Output the [X, Y] coordinate of the center of the cell containing the given text.  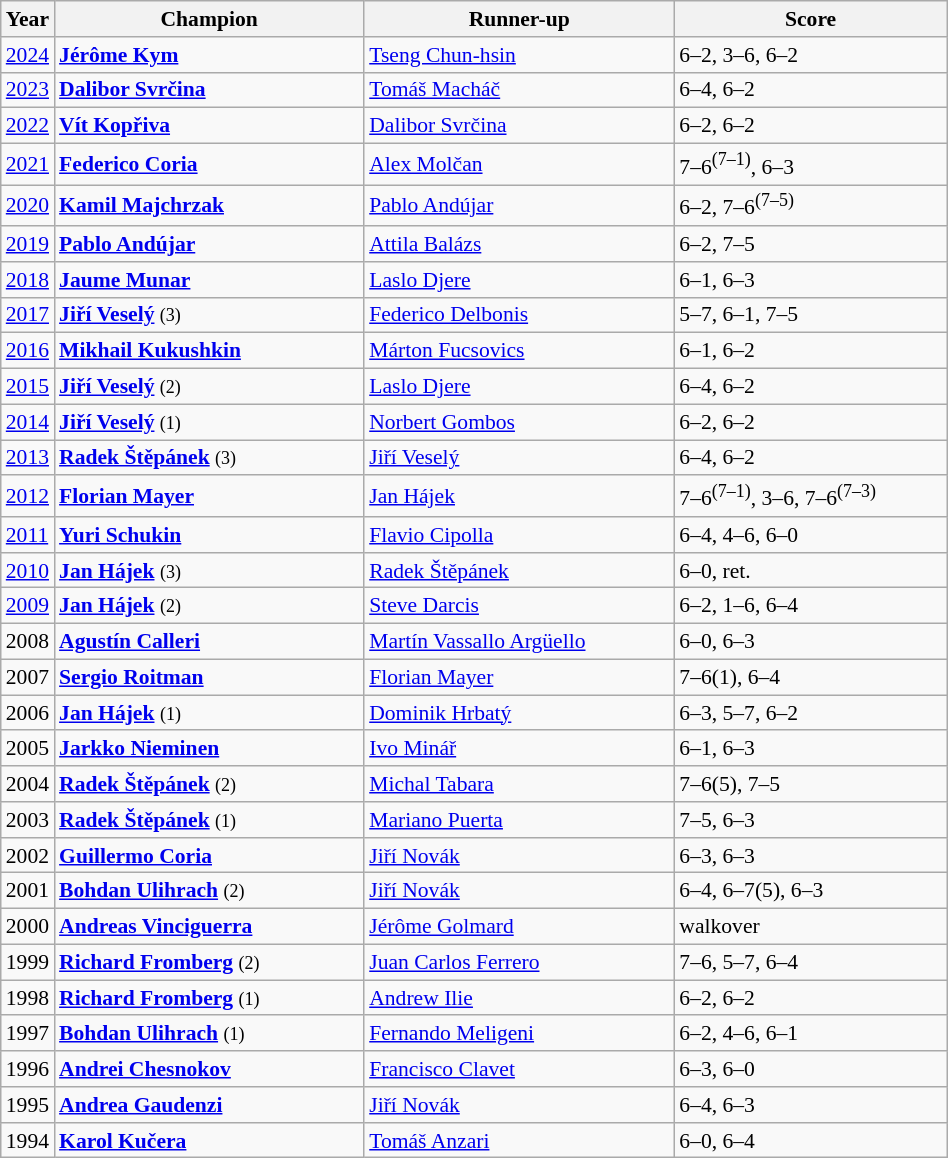
Andrew Ilie [519, 998]
Radek Štěpánek (3) [209, 458]
2009 [28, 606]
1999 [28, 962]
Agustín Calleri [209, 642]
2012 [28, 496]
walkover [810, 927]
Vít Kopřiva [209, 126]
Jiří Veselý [519, 458]
2021 [28, 164]
2000 [28, 927]
6–0, 6–3 [810, 642]
Jiří Veselý (2) [209, 387]
Champion [209, 19]
1996 [28, 1069]
7–6(5), 7–5 [810, 784]
2020 [28, 206]
Jan Hájek (3) [209, 571]
2011 [28, 535]
Francisco Clavet [519, 1069]
2014 [28, 422]
1997 [28, 1034]
2002 [28, 856]
2018 [28, 280]
Mariano Puerta [519, 820]
Score [810, 19]
6–2, 7–6(7–5) [810, 206]
Jan Hájek [519, 496]
6–4, 6–7(5), 6–3 [810, 891]
2006 [28, 713]
2023 [28, 90]
Jiří Veselý (3) [209, 316]
2003 [28, 820]
Jérôme Golmard [519, 927]
2019 [28, 244]
2008 [28, 642]
Bohdan Ulihrach (2) [209, 891]
Fernando Meligeni [519, 1034]
2016 [28, 351]
Juan Carlos Ferrero [519, 962]
Flavio Cipolla [519, 535]
7–6(1), 6–4 [810, 677]
Kamil Majchrzak [209, 206]
Jan Hájek (1) [209, 713]
Radek Štěpánek [519, 571]
6–2, 1–6, 6–4 [810, 606]
Steve Darcis [519, 606]
2010 [28, 571]
Jarkko Nieminen [209, 749]
6–2, 3–6, 6–2 [810, 55]
Ivo Minář [519, 749]
Norbert Gombos [519, 422]
Bohdan Ulihrach (1) [209, 1034]
Alex Molčan [519, 164]
2022 [28, 126]
1995 [28, 1105]
6–4, 4–6, 6–0 [810, 535]
Jérôme Kym [209, 55]
Márton Fucsovics [519, 351]
6–3, 6–0 [810, 1069]
6–1, 6–2 [810, 351]
6–2, 7–5 [810, 244]
Guillermo Coria [209, 856]
2024 [28, 55]
Year [28, 19]
Jiří Veselý (1) [209, 422]
2005 [28, 749]
2001 [28, 891]
2015 [28, 387]
Andrei Chesnokov [209, 1069]
Attila Balázs [519, 244]
Tomáš Macháč [519, 90]
Andreas Vinciguerra [209, 927]
Yuri Schukin [209, 535]
6–4, 6–3 [810, 1105]
6–2, 4–6, 6–1 [810, 1034]
7–6, 5–7, 6–4 [810, 962]
Richard Fromberg (2) [209, 962]
Radek Štěpánek (1) [209, 820]
1998 [28, 998]
6–0, ret. [810, 571]
Federico Coria [209, 164]
Runner-up [519, 19]
Michal Tabara [519, 784]
7–5, 6–3 [810, 820]
Radek Štěpánek (2) [209, 784]
2017 [28, 316]
6–3, 5–7, 6–2 [810, 713]
7–6(7–1), 3–6, 7–6(7–3) [810, 496]
Tseng Chun-hsin [519, 55]
2013 [28, 458]
6–3, 6–3 [810, 856]
5–7, 6–1, 7–5 [810, 316]
2007 [28, 677]
Richard Fromberg (1) [209, 998]
Federico Delbonis [519, 316]
7–6(7–1), 6–3 [810, 164]
Mikhail Kukushkin [209, 351]
Sergio Roitman [209, 677]
Jan Hájek (2) [209, 606]
Andrea Gaudenzi [209, 1105]
Jaume Munar [209, 280]
2004 [28, 784]
Martín Vassallo Argüello [519, 642]
Dominik Hrbatý [519, 713]
